Pinpoint the cell where the given text exists, returning its [x, y] midpoint coordinate. 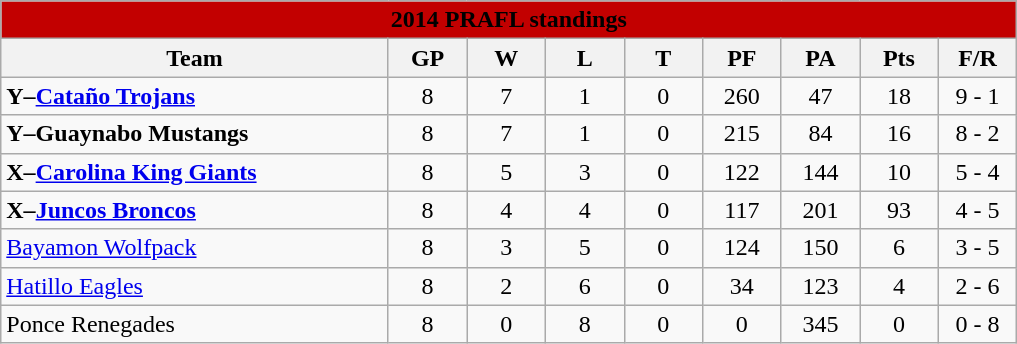
124 [742, 248]
18 [900, 96]
L [584, 58]
Y–Cataño Trojans [195, 96]
F/R [978, 58]
260 [742, 96]
150 [820, 248]
144 [820, 172]
X–Carolina King Giants [195, 172]
2 [506, 286]
3 - 5 [978, 248]
47 [820, 96]
2014 PRAFL standings [509, 20]
GP [428, 58]
4 - 5 [978, 210]
34 [742, 286]
16 [900, 134]
8 - 2 [978, 134]
122 [742, 172]
Team [195, 58]
201 [820, 210]
10 [900, 172]
0 - 8 [978, 324]
123 [820, 286]
Pts [900, 58]
345 [820, 324]
PF [742, 58]
Bayamon Wolfpack [195, 248]
Ponce Renegades [195, 324]
Hatillo Eagles [195, 286]
T [664, 58]
X–Juncos Broncos [195, 210]
84 [820, 134]
5 - 4 [978, 172]
215 [742, 134]
9 - 1 [978, 96]
93 [900, 210]
PA [820, 58]
117 [742, 210]
W [506, 58]
2 - 6 [978, 286]
Y–Guaynabo Mustangs [195, 134]
